Extract the (x, y) coordinate from the center of the cell holding the provided text.  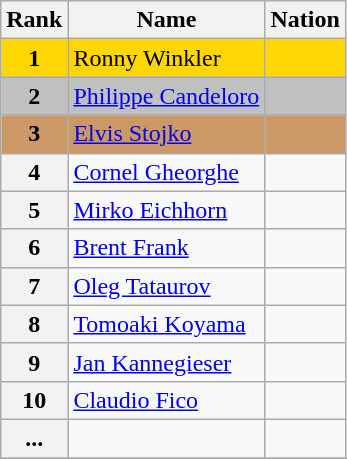
2 (34, 96)
3 (34, 134)
8 (34, 324)
Tomoaki Koyama (166, 324)
4 (34, 172)
5 (34, 210)
Oleg Tataurov (166, 286)
Claudio Fico (166, 400)
Jan Kannegieser (166, 362)
1 (34, 58)
Rank (34, 20)
Nation (305, 20)
9 (34, 362)
Name (166, 20)
6 (34, 248)
10 (34, 400)
Cornel Gheorghe (166, 172)
Elvis Stojko (166, 134)
... (34, 438)
7 (34, 286)
Brent Frank (166, 248)
Philippe Candeloro (166, 96)
Ronny Winkler (166, 58)
Mirko Eichhorn (166, 210)
